Locate the cell with the specified text and output its [X, Y] center coordinate. 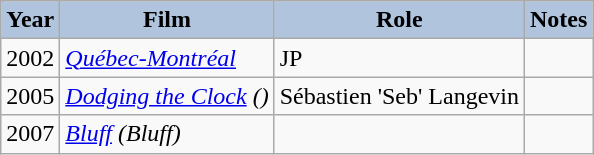
Sébastien 'Seb' Langevin [399, 96]
2005 [30, 96]
JP [399, 58]
Year [30, 20]
2007 [30, 134]
Film [167, 20]
Québec-Montréal [167, 58]
Notes [559, 20]
Dodging the Clock () [167, 96]
Bluff (Bluff) [167, 134]
Role [399, 20]
2002 [30, 58]
